Pinpoint the cell where the given text exists, returning its (X, Y) midpoint coordinate. 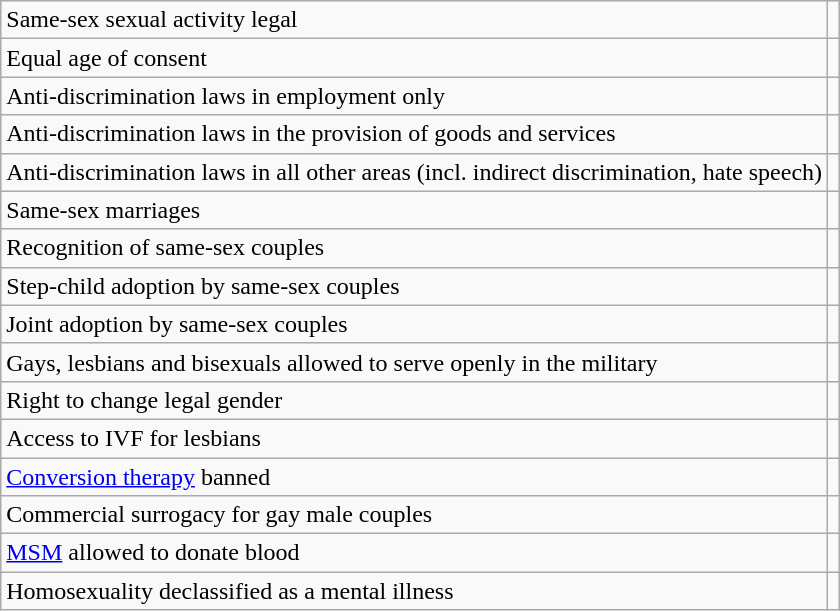
Same-sex sexual activity legal (414, 20)
Anti-discrimination laws in all other areas (incl. indirect discrimination, hate speech) (414, 172)
Anti-discrimination laws in employment only (414, 96)
Same-sex marriages (414, 210)
Equal age of consent (414, 58)
Conversion therapy banned (414, 477)
MSM allowed to donate blood (414, 553)
Homosexuality declassified as a mental illness (414, 591)
Step-child adoption by same-sex couples (414, 286)
Gays, lesbians and bisexuals allowed to serve openly in the military (414, 362)
Joint adoption by same-sex couples (414, 324)
Recognition of same-sex couples (414, 248)
Commercial surrogacy for gay male couples (414, 515)
Access to IVF for lesbians (414, 438)
Right to change legal gender (414, 400)
Anti-discrimination laws in the provision of goods and services (414, 134)
